Find where the given text appears and provide that cell's center as [x, y] coordinate. 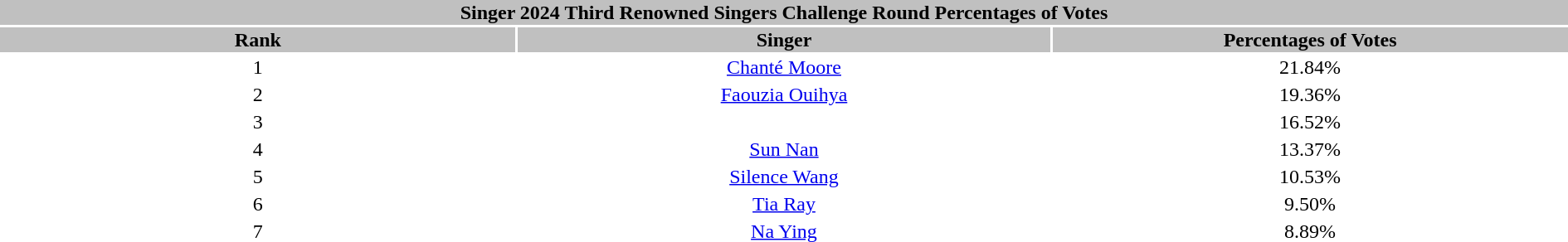
16.52% [1310, 122]
10.53% [1310, 177]
Singer 2024 Third Renowned Singers Challenge Round Percentages of Votes [784, 12]
Tia Ray [785, 204]
21.84% [1310, 67]
5 [258, 177]
3 [258, 122]
Percentages of Votes [1310, 40]
4 [258, 149]
13.37% [1310, 149]
19.36% [1310, 94]
Rank [258, 40]
Sun Nan [785, 149]
Chanté Moore [785, 67]
6 [258, 204]
9.50% [1310, 204]
Faouzia Ouihya [785, 94]
2 [258, 94]
Silence Wang [785, 177]
1 [258, 67]
Singer [785, 40]
